Determine the (X, Y) coordinate at the center of the cell enclosing the given text.  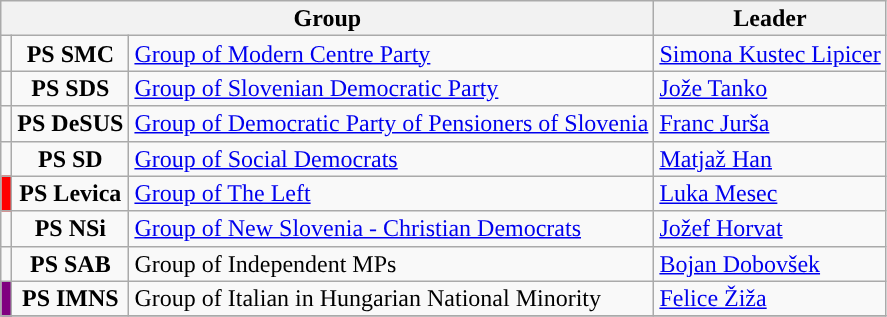
PS IMNS (70, 298)
PS DeSUS (70, 124)
Jože Tanko (770, 88)
Group of Democratic Party of Pensioners of Slovenia (392, 124)
Group (328, 18)
Matjaž Han (770, 158)
Leader (770, 18)
Luka Mesec (770, 194)
PS SAB (70, 264)
PS SMC (70, 54)
PS SD (70, 158)
Bojan Dobovšek (770, 264)
Group of Modern Centre Party (392, 54)
PS NSi (70, 228)
Group of The Left (392, 194)
Franc Jurša (770, 124)
Group of Social Democrats (392, 158)
Group of Slovenian Democratic Party (392, 88)
Group of Independent MPs (392, 264)
Felice Žiža (770, 298)
Jožef Horvat (770, 228)
PS Levica (70, 194)
Group of New Slovenia - Christian Democrats (392, 228)
PS SDS (70, 88)
Simona Kustec Lipicer (770, 54)
Group of Italian in Hungarian National Minority (392, 298)
